Locate the cell with the specified text and output its (x, y) center coordinate. 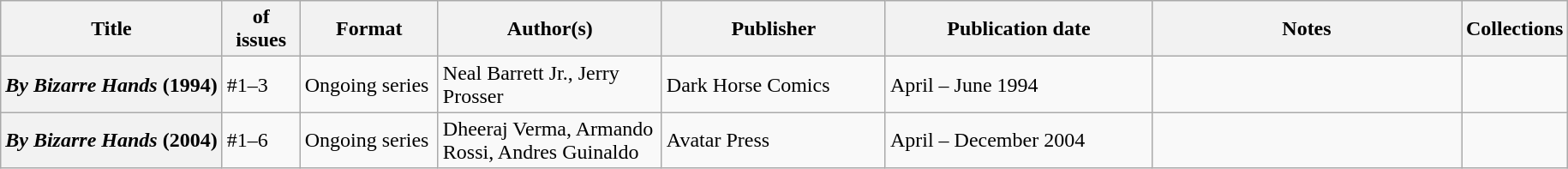
Dark Horse Comics (773, 84)
Notes (1306, 29)
April – June 1994 (1018, 84)
Publisher (773, 29)
Avatar Press (773, 141)
#1–3 (260, 84)
By Bizarre Hands (2004) (111, 141)
Author(s) (550, 29)
Neal Barrett Jr., Jerry Prosser (550, 84)
Dheeraj Verma, Armando Rossi, Andres Guinaldo (550, 141)
By Bizarre Hands (1994) (111, 84)
Publication date (1018, 29)
Collections (1515, 29)
of issues (260, 29)
Format (368, 29)
April – December 2004 (1018, 141)
#1–6 (260, 141)
Title (111, 29)
